Find where the given text appears and provide that cell's center as [X, Y] coordinate. 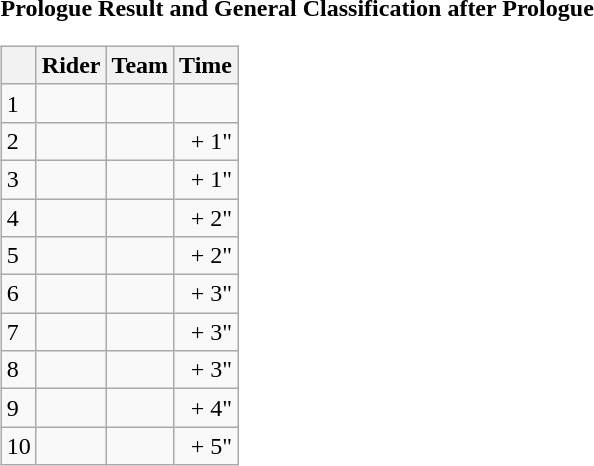
3 [18, 179]
7 [18, 332]
Rider [71, 65]
9 [18, 408]
+ 5" [206, 446]
4 [18, 217]
5 [18, 256]
10 [18, 446]
8 [18, 370]
2 [18, 141]
6 [18, 294]
+ 4" [206, 408]
Team [140, 65]
1 [18, 103]
Time [206, 65]
